Locate the cell with the specified text and output its (X, Y) center coordinate. 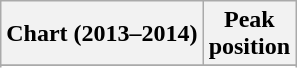
Peakposition (249, 34)
Chart (2013–2014) (102, 34)
